Determine the [x, y] coordinate at the center of the cell enclosing the given text.  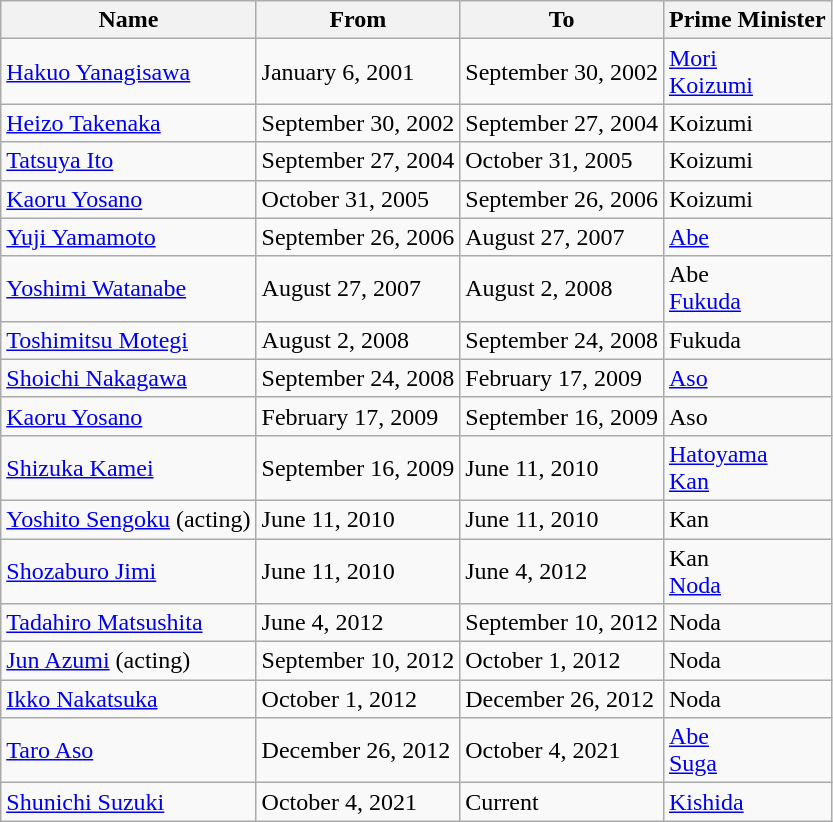
AbeSuga [747, 750]
Fukuda [747, 340]
Yoshito Sengoku (acting) [128, 519]
To [562, 20]
Ikko Nakatsuka [128, 699]
Shunichi Suzuki [128, 802]
Prime Minister [747, 20]
AbeFukuda [747, 288]
Kishida [747, 802]
Jun Azumi (acting) [128, 661]
From [358, 20]
Hakuo Yanagisawa [128, 72]
Abe [747, 237]
Taro Aso [128, 750]
MoriKoizumi [747, 72]
Shozaburo Jimi [128, 570]
Shoichi Nakagawa [128, 378]
January 6, 2001 [358, 72]
Shizuka Kamei [128, 468]
Yoshimi Watanabe [128, 288]
Tadahiro Matsushita [128, 623]
Kan [747, 519]
Name [128, 20]
KanNoda [747, 570]
Current [562, 802]
Toshimitsu Motegi [128, 340]
Tatsuya Ito [128, 161]
HatoyamaKan [747, 468]
Heizo Takenaka [128, 123]
Yuji Yamamoto [128, 237]
